Locate the cell with the specified text and output its [x, y] center coordinate. 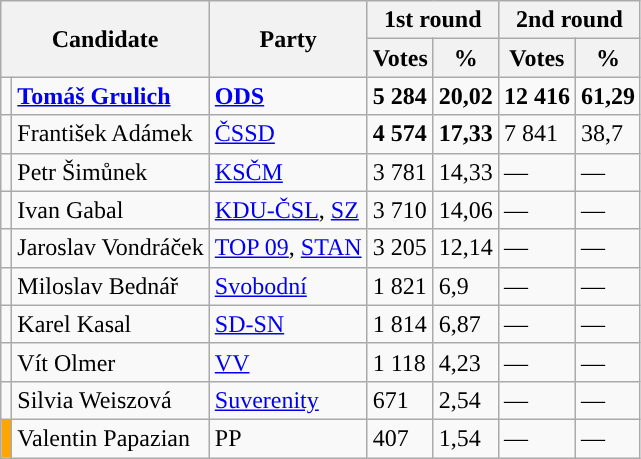
4 574 [400, 134]
Candidate [106, 39]
4,23 [466, 362]
TOP 09, STAN [288, 248]
3 205 [400, 248]
61,29 [608, 96]
Vít Olmer [110, 362]
7 841 [536, 134]
Silvia Weiszová [110, 400]
38,7 [608, 134]
Svobodní [288, 286]
VV [288, 362]
Valentin Papazian [110, 438]
5 284 [400, 96]
17,33 [466, 134]
14,06 [466, 210]
2,54 [466, 400]
20,02 [466, 96]
1 118 [400, 362]
14,33 [466, 172]
407 [400, 438]
SD-SN [288, 324]
Petr Šimůnek [110, 172]
Ivan Gabal [110, 210]
Party [288, 39]
Karel Kasal [110, 324]
KDU-ČSL, SZ [288, 210]
12,14 [466, 248]
Tomáš Grulich [110, 96]
František Adámek [110, 134]
Suverenity [288, 400]
3 781 [400, 172]
1 821 [400, 286]
6,87 [466, 324]
ČSSD [288, 134]
1 814 [400, 324]
Jaroslav Vondráček [110, 248]
ODS [288, 96]
PP [288, 438]
2nd round [569, 20]
3 710 [400, 210]
12 416 [536, 96]
671 [400, 400]
KSČM [288, 172]
1st round [432, 20]
Miloslav Bednář [110, 286]
6,9 [466, 286]
1,54 [466, 438]
